From the cell containing the given text, extract its center point as (x, y) coordinate. 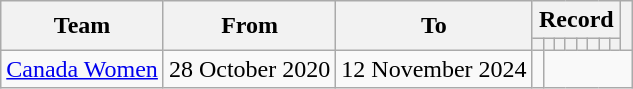
From (249, 26)
To (434, 26)
12 November 2024 (434, 69)
28 October 2020 (249, 69)
Record (576, 20)
Team (82, 26)
Canada Women (82, 69)
